Find where the given text appears and provide that cell's center as (x, y) coordinate. 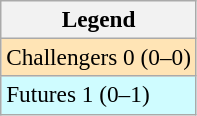
Challengers 0 (0–0) (99, 57)
Legend (99, 19)
Futures 1 (0–1) (99, 95)
